Find where the given text appears and provide that cell's center as [X, Y] coordinate. 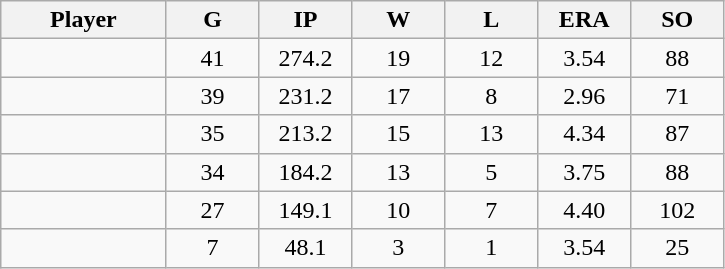
39 [212, 96]
19 [398, 58]
5 [492, 172]
102 [678, 210]
4.34 [584, 134]
184.2 [306, 172]
1 [492, 248]
17 [398, 96]
34 [212, 172]
231.2 [306, 96]
15 [398, 134]
87 [678, 134]
4.40 [584, 210]
L [492, 20]
3.75 [584, 172]
27 [212, 210]
213.2 [306, 134]
2.96 [584, 96]
149.1 [306, 210]
SO [678, 20]
IP [306, 20]
W [398, 20]
10 [398, 210]
25 [678, 248]
35 [212, 134]
Player [84, 20]
41 [212, 58]
ERA [584, 20]
G [212, 20]
12 [492, 58]
274.2 [306, 58]
71 [678, 96]
8 [492, 96]
48.1 [306, 248]
3 [398, 248]
